Pinpoint the cell where the given text exists, returning its (X, Y) midpoint coordinate. 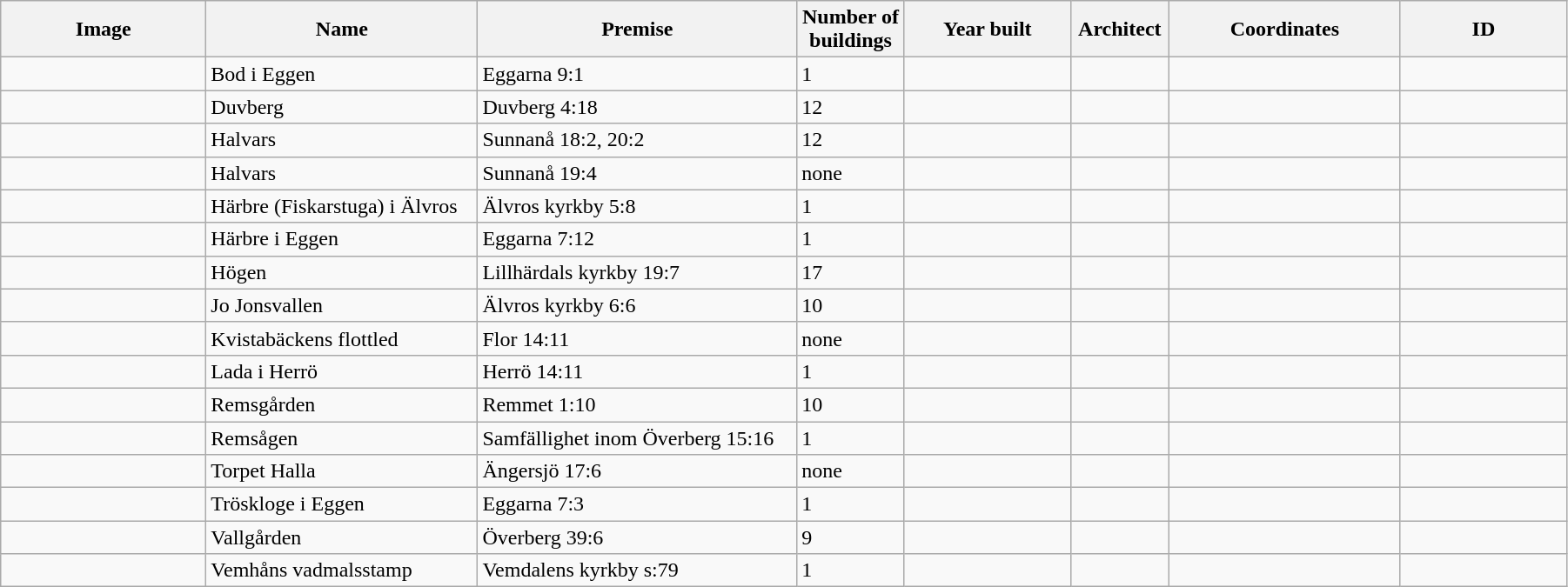
Älvros kyrkby 5:8 (637, 206)
Coordinates (1284, 30)
Flor 14:11 (637, 338)
Vallgården (342, 537)
Remsgården (342, 404)
Sunnanå 19:4 (637, 173)
Tröskloge i Eggen (342, 504)
Eggarna 7:12 (637, 239)
Vemdalens kyrkby s:79 (637, 570)
Lada i Herrö (342, 371)
Remmet 1:10 (637, 404)
Härbre (Fiskarstuga) i Älvros (342, 206)
Högen (342, 272)
Vemhåns vadmalsstamp (342, 570)
Image (104, 30)
Eggarna 9:1 (637, 74)
Ängersjö 17:6 (637, 471)
Torpet Halla (342, 471)
Överberg 39:6 (637, 537)
Bod i Eggen (342, 74)
Duvberg 4:18 (637, 107)
Name (342, 30)
Eggarna 7:3 (637, 504)
Samfällighet inom Överberg 15:16 (637, 437)
Jo Jonsvallen (342, 305)
17 (851, 272)
Year built (987, 30)
Number ofbuildings (851, 30)
Remsågen (342, 437)
9 (851, 537)
Kvistabäckens flottled (342, 338)
Architect (1119, 30)
Lillhärdals kyrkby 19:7 (637, 272)
Sunnanå 18:2, 20:2 (637, 140)
Premise (637, 30)
Älvros kyrkby 6:6 (637, 305)
ID (1483, 30)
Herrö 14:11 (637, 371)
Duvberg (342, 107)
Härbre i Eggen (342, 239)
